Find where the given text appears and provide that cell's center as [x, y] coordinate. 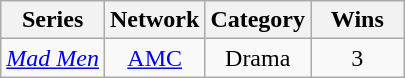
Drama [258, 58]
3 [358, 58]
Category [258, 20]
Mad Men [53, 58]
AMC [154, 58]
Network [154, 20]
Series [53, 20]
Wins [358, 20]
